Identify which cell holds the provided text, then report its [x, y] central coordinate. 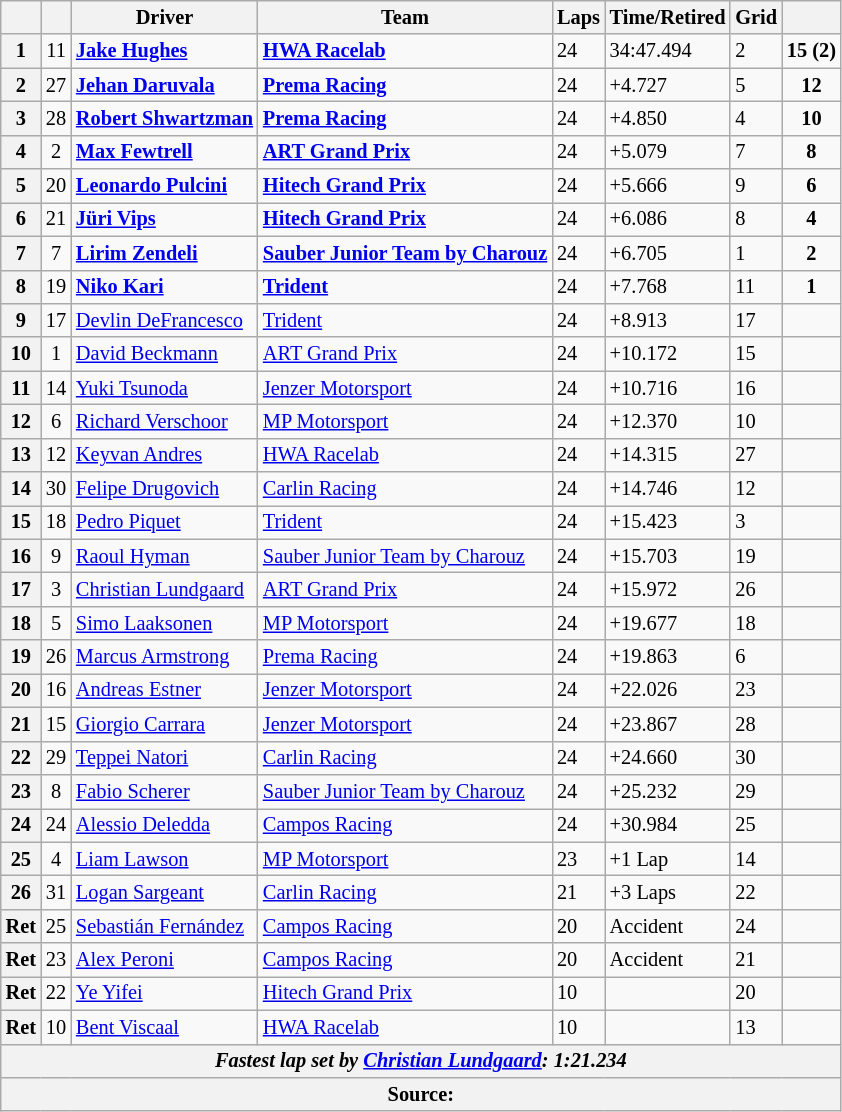
Sebastián Fernández [164, 926]
Bent Viscaal [164, 1027]
Fastest lap set by Christian Lundgaard: 1:21.234 [421, 1061]
+30.984 [668, 825]
+3 Laps [668, 892]
+6.086 [668, 219]
Keyvan Andres [164, 455]
+15.423 [668, 522]
+4.727 [668, 85]
+15.972 [668, 589]
+12.370 [668, 421]
Time/Retired [668, 17]
+19.863 [668, 657]
+14.746 [668, 489]
Driver [164, 17]
Max Fewtrell [164, 152]
Liam Lawson [164, 859]
Alessio Deledda [164, 825]
+5.666 [668, 186]
+23.867 [668, 724]
Andreas Estner [164, 690]
+10.716 [668, 388]
+19.677 [668, 623]
Simo Laaksonen [164, 623]
Logan Sargeant [164, 892]
31 [56, 892]
Raoul Hyman [164, 556]
Felipe Drugovich [164, 489]
+25.232 [668, 791]
Jehan Daruvala [164, 85]
+22.026 [668, 690]
Teppei Natori [164, 758]
Source: [421, 1094]
Devlin DeFrancesco [164, 320]
Yuki Tsunoda [164, 388]
Marcus Armstrong [164, 657]
+15.703 [668, 556]
+6.705 [668, 253]
Laps [578, 17]
Robert Shwartzman [164, 118]
Christian Lundgaard [164, 589]
Team [405, 17]
Giorgio Carrara [164, 724]
Fabio Scherer [164, 791]
Ye Yifei [164, 993]
Grid [756, 17]
+10.172 [668, 354]
15 (2) [812, 51]
Niko Kari [164, 287]
Pedro Piquet [164, 522]
Alex Peroni [164, 960]
David Beckmann [164, 354]
+4.850 [668, 118]
34:47.494 [668, 51]
+5.079 [668, 152]
Leonardo Pulcini [164, 186]
+8.913 [668, 320]
Jake Hughes [164, 51]
Richard Verschoor [164, 421]
+7.768 [668, 287]
Lirim Zendeli [164, 253]
+1 Lap [668, 859]
+14.315 [668, 455]
Jüri Vips [164, 219]
+24.660 [668, 758]
